Search for the cell housing the specified text and yield its (X, Y) center coordinate. 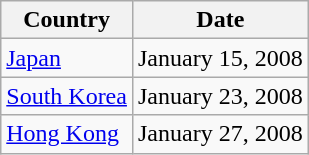
January 27, 2008 (220, 134)
Japan (67, 58)
Hong Kong (67, 134)
January 23, 2008 (220, 96)
January 15, 2008 (220, 58)
Date (220, 20)
South Korea (67, 96)
Country (67, 20)
